For the text-containing cell, return its midpoint in (X, Y) coordinate format. 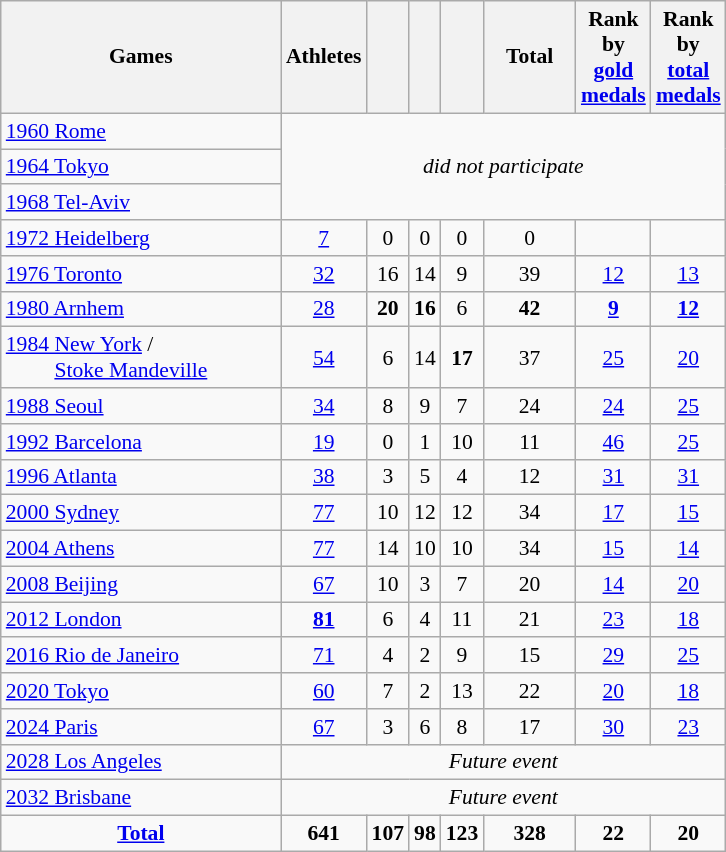
2020 Tokyo (141, 691)
81 (324, 620)
123 (462, 834)
1992 Barcelona (141, 442)
Games (141, 57)
2012 London (141, 620)
641 (324, 834)
2028 Los Angeles (141, 762)
1984 New York / Stoke Mandeville (141, 358)
60 (324, 691)
98 (425, 834)
54 (324, 358)
39 (530, 274)
1996 Atlanta (141, 477)
28 (324, 309)
19 (324, 442)
1972 Heidelberg (141, 238)
38 (324, 477)
1964 Tokyo (141, 167)
1968 Tel-Aviv (141, 203)
Athletes (324, 57)
1980 Arnhem (141, 309)
2024 Paris (141, 727)
did not participate (504, 166)
2008 Beijing (141, 584)
Rank by total medals (688, 57)
46 (614, 442)
29 (614, 656)
107 (388, 834)
1960 Rome (141, 131)
5 (425, 477)
1 (425, 442)
71 (324, 656)
Rank by gold medals (614, 57)
42 (530, 309)
37 (530, 358)
328 (530, 834)
2032 Brisbane (141, 798)
32 (324, 274)
21 (530, 620)
1976 Toronto (141, 274)
2016 Rio de Janeiro (141, 656)
1988 Seoul (141, 406)
30 (614, 727)
2004 Athens (141, 549)
2000 Sydney (141, 513)
